Return (X, Y) of the center of cell containing provided text 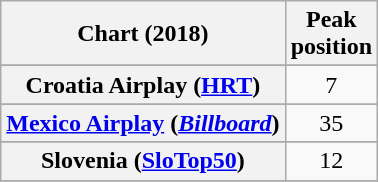
7 (331, 85)
Peakposition (331, 34)
Chart (2018) (143, 34)
35 (331, 123)
Croatia Airplay (HRT) (143, 85)
12 (331, 161)
Slovenia (SloTop50) (143, 161)
Mexico Airplay (Billboard) (143, 123)
